Determine the [X, Y] coordinate at the center of the cell enclosing the given text.  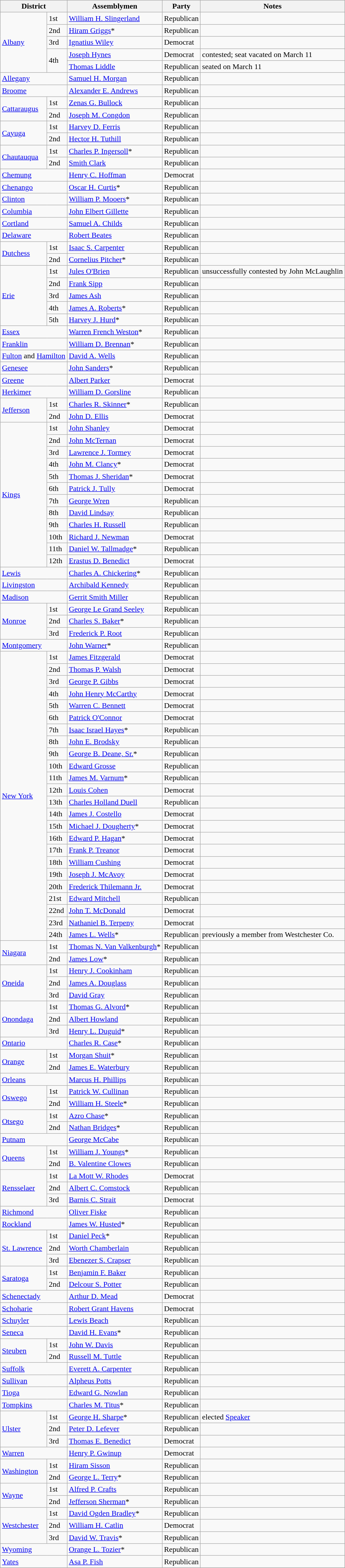
Charles A. Chickering* [115, 573]
Louis Cohen [115, 790]
James E. Waterbury [115, 1067]
Thomas N. Van Valkenburgh* [115, 947]
Albany [24, 42]
previously a member from Westchester Co. [272, 935]
Ebenezer S. Crapser [115, 1260]
Cortland [34, 223]
Edward Mitchell [115, 898]
Patrick J. Tully [115, 488]
Charles P. Ingersoll* [115, 151]
Alfred P. Crafts [115, 1489]
James W. Husted* [115, 1224]
Warren C. Bennett [115, 705]
Russell M. Tuttle [115, 1357]
James A. Roberts* [115, 308]
Montgomery [34, 645]
elected Speaker [272, 1417]
13th [57, 802]
Delcour S. Potter [115, 1284]
James L. Wells* [115, 935]
Schenectady [34, 1296]
David H. Evans* [115, 1333]
Gerrit Smith Miller [115, 597]
Party [181, 6]
Peter D. Lefever [115, 1429]
Thomas G. Alvord* [115, 1007]
Ontario [34, 1043]
Warren [34, 1453]
Onondaga [24, 1019]
Asa P. Fish [115, 1562]
Richard J. Newman [115, 537]
William D. Brennan* [115, 344]
B. Valentine Clowes [115, 1164]
District [34, 6]
Hiram Griggs* [115, 30]
John M. Clancy* [115, 464]
Queens [24, 1158]
unsuccessfully contested by John McLaughlin [272, 271]
Oneida [24, 983]
Charles R. Skinner* [115, 404]
Lawrence J. Tormey [115, 452]
John Sanders* [115, 368]
Smith Clark [115, 163]
Zenas G. Bullock [115, 103]
Lewis Beach [115, 1321]
Thomas E. Benedict [115, 1441]
William P. Mooers* [115, 199]
Delaware [34, 235]
James Fitzgerald [115, 657]
George Wren [115, 500]
Cattaraugus [24, 109]
Charles S. Baker* [115, 621]
Albert Howland [115, 1019]
Madison [34, 597]
James Ash [115, 296]
Yates [34, 1562]
Nathaniel B. Terpeny [115, 923]
Charles R. Case* [115, 1043]
contested; seat vacated on March 11 [272, 54]
Sullivan [34, 1381]
18th [57, 862]
Albert Parker [115, 380]
Samuel A. Childs [115, 223]
Orange [24, 1061]
David A. Wells [115, 356]
Thomas P. Walsh [115, 669]
David W. Travis* [115, 1538]
Schoharie [34, 1309]
Patrick O'Connor [115, 717]
Henry C. Hoffman [115, 175]
William D. Gorsline [115, 392]
Frederick Thilemann Jr. [115, 886]
Columbia [34, 211]
Oscar H. Curtis* [115, 187]
16th [57, 838]
Niagara [24, 953]
Arthur D. Mead [115, 1296]
Edward G. Nowlan [115, 1393]
George P. Gibbs [115, 681]
Otsego [24, 1121]
William Cushing [115, 862]
20th [57, 886]
Charles M. Titus* [115, 1405]
John Elbert Gillette [115, 211]
St. Lawrence [24, 1248]
Genesee [34, 368]
William H. Catlin [115, 1526]
Seneca [34, 1333]
Fulton and Hamilton [34, 356]
Livingston [34, 585]
Charles Holland Duell [115, 802]
Samuel H. Morgan [115, 79]
William H. Slingerland [115, 18]
Warren French Weston* [115, 332]
John McTernan [115, 440]
Patrick W. Cullinan [115, 1091]
George L. Terry* [115, 1477]
Steuben [24, 1351]
Robert Grant Havens [115, 1309]
14th [57, 814]
Erie [24, 296]
Herkimer [34, 392]
Jefferson [24, 410]
John T. McDonald [115, 910]
Alexander E. Andrews [115, 91]
John E. Brodsky [115, 742]
Dutchess [24, 253]
George B. Deane, Sr.* [115, 754]
Edward Grosse [115, 766]
Saratoga [24, 1278]
Oswego [24, 1097]
Westchester [24, 1526]
Schuyler [34, 1321]
Broome [34, 91]
Greene [34, 380]
Richmond [34, 1212]
17th [57, 850]
James Low* [115, 959]
Joseph M. Congdon [115, 115]
Assemblymen [115, 6]
James A. Douglass [115, 983]
23rd [57, 923]
Wyoming [34, 1550]
Daniel Peck* [115, 1236]
Jules O'Brien [115, 271]
Wayne [24, 1495]
John Henry McCarthy [115, 693]
Rockland [34, 1224]
James M. Varnum* [115, 778]
David Gray [115, 995]
Lewis [34, 573]
Rensselaer [24, 1188]
New York [24, 796]
Henry J. Cookinham [115, 971]
Ignatius Wiley [115, 42]
15th [57, 826]
David Lindsay [115, 513]
Harvey J. Hurd* [115, 320]
David Ogden Bradley* [115, 1514]
Kings [24, 495]
Charles H. Russell [115, 525]
Harvey D. Ferris [115, 127]
John Warner* [115, 645]
Frank Sipp [115, 284]
Monroe [24, 621]
Benjamin F. Baker [115, 1272]
Erastus D. Benedict [115, 561]
Tompkins [34, 1405]
Joseph J. McAvoy [115, 874]
Edward P. Hagan* [115, 838]
Worth Chamberlain [115, 1248]
21st [57, 898]
Henry P. Gwinup [115, 1453]
Notes [272, 6]
Michael J. Dougherty* [115, 826]
Chautauqua [24, 157]
Allegany [34, 79]
Robert Beates [115, 235]
Azro Chase* [115, 1115]
Nathan Bridges* [115, 1128]
19th [57, 874]
Hiram Sisson [115, 1465]
John Shanley [115, 428]
Tioga [34, 1393]
Isaac S. Carpenter [115, 247]
Thomas J. Sheridan* [115, 476]
Henry L. Duguid* [115, 1031]
Ulster [24, 1429]
Clinton [34, 199]
Everett A. Carpenter [115, 1369]
Alpheus Potts [115, 1381]
Washington [24, 1471]
George McCabe [115, 1140]
Frank P. Treanor [115, 850]
seated on March 11 [272, 67]
William J. Youngs* [115, 1152]
Morgan Shuit* [115, 1055]
Chenango [34, 187]
George Le Grand Seeley [115, 609]
Cornelius Pitcher* [115, 259]
Orange L. Tozier* [115, 1550]
Joseph Hynes [115, 54]
Franklin [34, 344]
John W. Davis [115, 1345]
Isaac Israel Hayes* [115, 730]
24th [57, 935]
Frederick P. Root [115, 633]
Cayuga [24, 133]
Oliver Fiske [115, 1212]
Thomas Liddle [115, 67]
22nd [57, 910]
Barnis C. Strait [115, 1200]
Jefferson Sherman* [115, 1501]
James J. Costello [115, 814]
John D. Ellis [115, 416]
Orleans [34, 1079]
Hector H. Tuthill [115, 139]
Marcus H. Phillips [115, 1079]
La Mott W. Rhodes [115, 1176]
Albert C. Comstock [115, 1188]
Archibald Kennedy [115, 585]
Putnam [34, 1140]
William H. Steele* [115, 1103]
George H. Sharpe* [115, 1417]
Chemung [34, 175]
Essex [34, 332]
Suffolk [34, 1369]
Daniel W. Tallmadge* [115, 549]
